Identify which cell holds the provided text, then report its [X, Y] central coordinate. 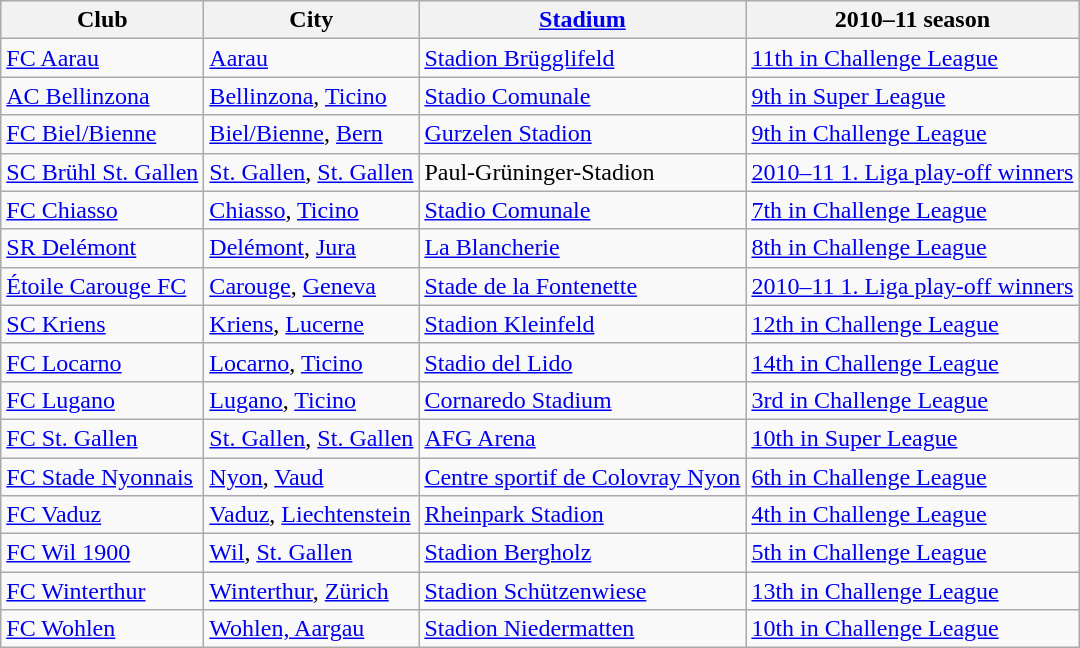
City [312, 20]
Stadion Bergholz [582, 553]
Chiasso, Ticino [312, 210]
FC Vaduz [102, 515]
Stadion Schützenwiese [582, 591]
Étoile Carouge FC [102, 286]
AFG Arena [582, 438]
Kriens, Lucerne [312, 324]
SR Delémont [102, 248]
Stadio del Lido [582, 362]
La Blancherie [582, 248]
Bellinzona, Ticino [312, 96]
Stadion Brügglifeld [582, 58]
9th in Super League [912, 96]
FC St. Gallen [102, 438]
Club [102, 20]
FC Wohlen [102, 629]
11th in Challenge League [912, 58]
Delémont, Jura [312, 248]
AC Bellinzona [102, 96]
Stadion Kleinfeld [582, 324]
Paul-Grüninger-Stadion [582, 172]
Nyon, Vaud [312, 477]
FC Wil 1900 [102, 553]
FC Winterthur [102, 591]
Gurzelen Stadion [582, 134]
10th in Challenge League [912, 629]
Biel/Bienne, Bern [312, 134]
3rd in Challenge League [912, 400]
SC Kriens [102, 324]
Wohlen, Aargau [312, 629]
5th in Challenge League [912, 553]
FC Stade Nyonnais [102, 477]
Carouge, Geneva [312, 286]
10th in Super League [912, 438]
Stade de la Fontenette [582, 286]
Wil, St. Gallen [312, 553]
Stadion Niedermatten [582, 629]
Rheinpark Stadion [582, 515]
FC Locarno [102, 362]
6th in Challenge League [912, 477]
Vaduz, Liechtenstein [312, 515]
9th in Challenge League [912, 134]
SC Brühl St. Gallen [102, 172]
Centre sportif de Colovray Nyon [582, 477]
13th in Challenge League [912, 591]
12th in Challenge League [912, 324]
4th in Challenge League [912, 515]
8th in Challenge League [912, 248]
Locarno, Ticino [312, 362]
FC Aarau [102, 58]
7th in Challenge League [912, 210]
Cornaredo Stadium [582, 400]
Winterthur, Zürich [312, 591]
Lugano, Ticino [312, 400]
2010–11 season [912, 20]
FC Biel/Bienne [102, 134]
Aarau [312, 58]
FC Chiasso [102, 210]
FC Lugano [102, 400]
14th in Challenge League [912, 362]
Stadium [582, 20]
